Extract the [X, Y] coordinate from the center of the cell holding the provided text.  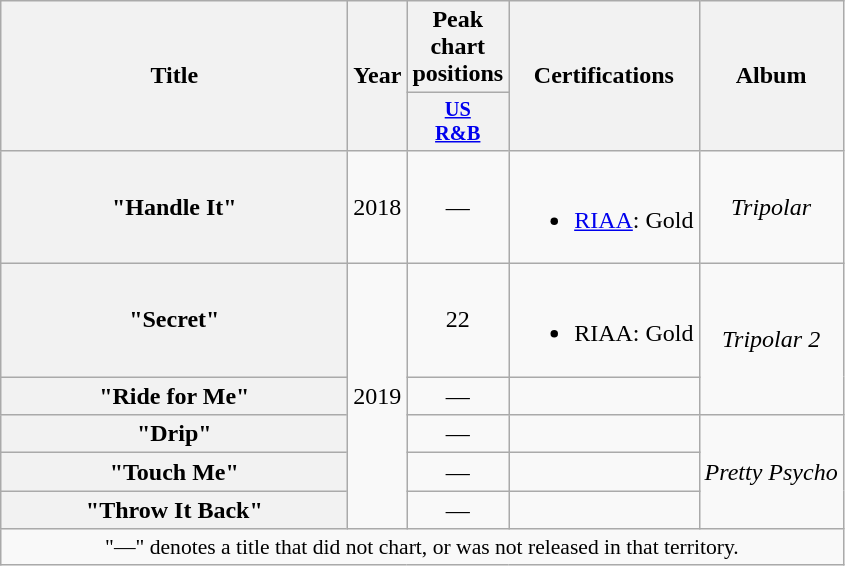
2018 [378, 206]
Certifications [604, 76]
"—" denotes a title that did not chart, or was not released in that territory. [422, 547]
Title [174, 76]
Year [378, 76]
"Throw It Back" [174, 510]
Pretty Psycho [771, 472]
USR&B [458, 122]
Tripolar [771, 206]
22 [458, 320]
Album [771, 76]
Tripolar 2 [771, 340]
"Ride for Me" [174, 396]
Peak chart positions [458, 47]
2019 [378, 396]
"Touch Me" [174, 472]
"Drip" [174, 434]
"Handle It" [174, 206]
"Secret" [174, 320]
